Scan for the cell matching the given text and deliver its [X, Y] coordinate at center. 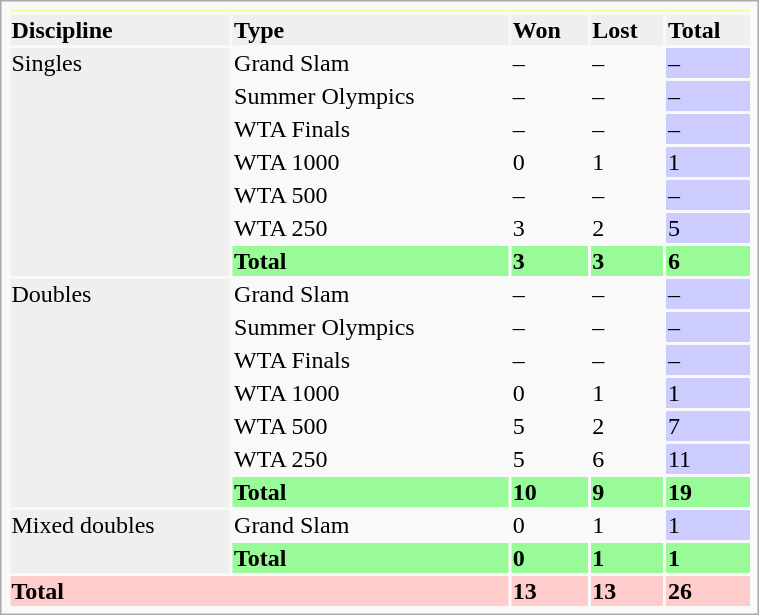
Lost [628, 30]
Discipline [120, 30]
19 [708, 492]
Won [550, 30]
Mixed doubles [120, 542]
9 [628, 492]
Doubles [120, 393]
26 [708, 591]
7 [708, 426]
11 [708, 459]
Singles [120, 162]
Type [371, 30]
10 [550, 492]
